Capture the cell that displays the provided text and extract its (X, Y) central coordinate. 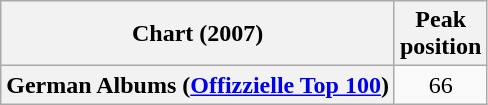
Chart (2007) (198, 34)
66 (440, 85)
German Albums (Offizzielle Top 100) (198, 85)
Peakposition (440, 34)
